Output the (X, Y) coordinate of the center of the cell containing the given text.  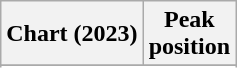
Chart (2023) (72, 34)
Peakposition (189, 34)
